From the cell containing the given text, extract its center point as [x, y] coordinate. 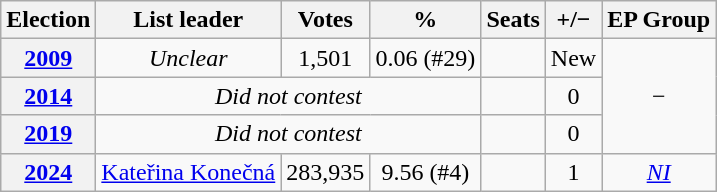
2019 [48, 134]
2014 [48, 96]
% [426, 20]
EP Group [659, 20]
Election [48, 20]
Unclear [188, 58]
Seats [513, 20]
Votes [326, 20]
New [573, 58]
NI [659, 172]
9.56 (#4) [426, 172]
1,501 [326, 58]
+/− [573, 20]
1 [573, 172]
Kateřina Konečná [188, 172]
List leader [188, 20]
0.06 (#29) [426, 58]
− [659, 96]
2024 [48, 172]
2009 [48, 58]
283,935 [326, 172]
